From the cell containing the given text, extract its center point as [X, Y] coordinate. 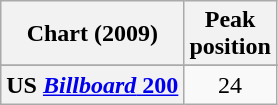
Chart (2009) [92, 34]
US Billboard 200 [92, 85]
Peakposition [230, 34]
24 [230, 85]
